Return the [x, y] coordinate for the center point of the cell that contains the specified text.  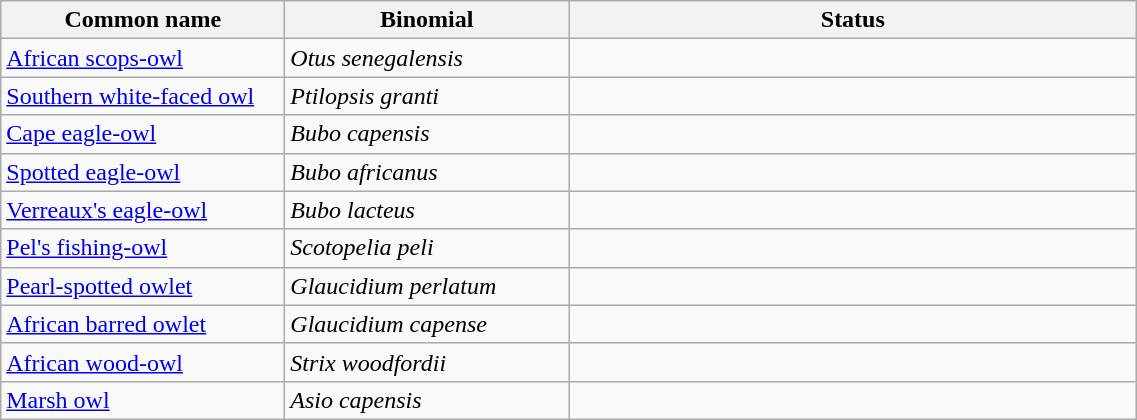
Ptilopsis granti [427, 96]
Scotopelia peli [427, 248]
Otus senegalensis [427, 58]
Bubo lacteus [427, 210]
Common name [143, 20]
Pearl-spotted owlet [143, 286]
Cape eagle-owl [143, 134]
Asio capensis [427, 400]
Bubo capensis [427, 134]
Pel's fishing-owl [143, 248]
Glaucidium capense [427, 324]
Status [853, 20]
Glaucidium perlatum [427, 286]
Binomial [427, 20]
Southern white-faced owl [143, 96]
Strix woodfordii [427, 362]
African scops-owl [143, 58]
African wood-owl [143, 362]
African barred owlet [143, 324]
Bubo africanus [427, 172]
Verreaux's eagle-owl [143, 210]
Spotted eagle-owl [143, 172]
Marsh owl [143, 400]
